Locate the cell with the specified text and output its (X, Y) center coordinate. 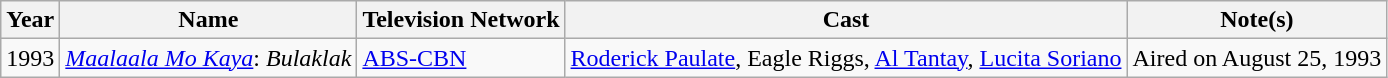
Television Network (461, 20)
Aired on August 25, 1993 (1257, 58)
ABS-CBN (461, 58)
Note(s) (1257, 20)
Maalaala Mo Kaya: Bulaklak (208, 58)
1993 (30, 58)
Name (208, 20)
Cast (846, 20)
Year (30, 20)
Roderick Paulate, Eagle Riggs, Al Tantay, Lucita Soriano (846, 58)
